Return (x, y) of the center of cell containing provided text 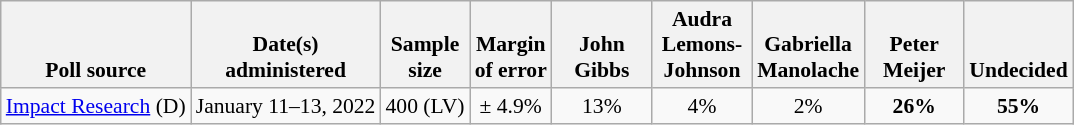
± 4.9% (511, 106)
13% (602, 106)
Marginof error (511, 44)
January 11–13, 2022 (286, 106)
Samplesize (424, 44)
JohnGibbs (602, 44)
AudraLemons-Johnson (702, 44)
55% (1018, 106)
Undecided (1018, 44)
Impact Research (D) (96, 106)
2% (808, 106)
Date(s)administered (286, 44)
400 (LV) (424, 106)
PeterMeijer (914, 44)
4% (702, 106)
26% (914, 106)
Poll source (96, 44)
GabriellaManolache (808, 44)
